Locate the cell with the specified text and output its (x, y) center coordinate. 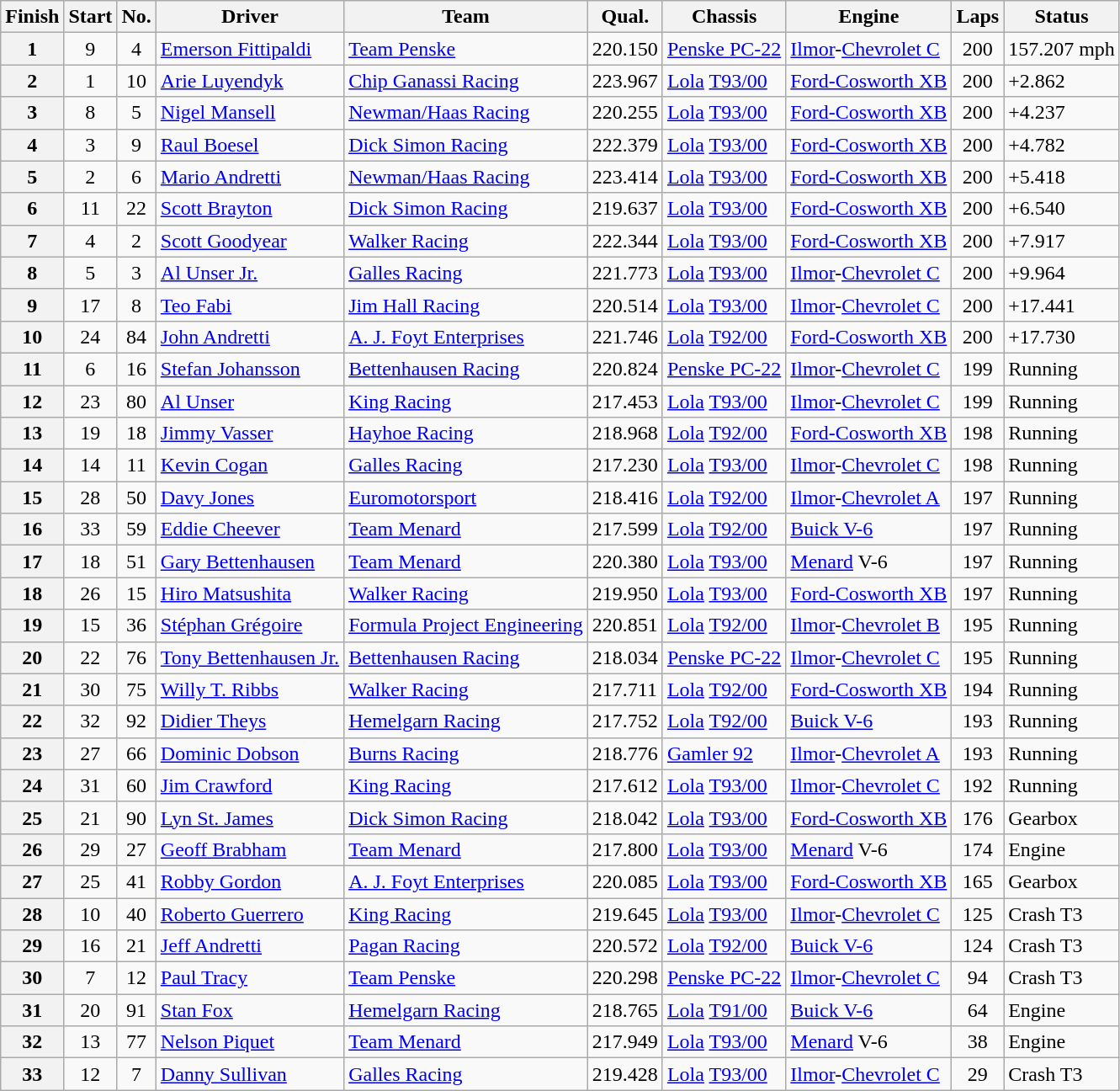
+5.418 (1062, 177)
219.645 (624, 913)
219.428 (624, 1074)
218.042 (624, 817)
Jim Hall Racing (466, 305)
+2.862 (1062, 81)
221.746 (624, 337)
Paul Tracy (249, 978)
64 (978, 1010)
220.824 (624, 369)
218.776 (624, 753)
50 (136, 498)
217.949 (624, 1042)
Stéphan Grégoire (249, 625)
77 (136, 1042)
124 (978, 946)
Al Unser (249, 402)
Driver (249, 17)
51 (136, 561)
Teo Fabi (249, 305)
223.967 (624, 81)
Nelson Piquet (249, 1042)
Davy Jones (249, 498)
76 (136, 657)
Hayhoe Racing (466, 434)
41 (136, 881)
217.599 (624, 530)
Qual. (624, 17)
+17.441 (1062, 305)
165 (978, 881)
John Andretti (249, 337)
222.379 (624, 145)
36 (136, 625)
217.752 (624, 721)
Mario Andretti (249, 177)
221.773 (624, 273)
Chassis (724, 17)
59 (136, 530)
38 (978, 1042)
176 (978, 817)
+6.540 (1062, 209)
No. (136, 17)
Jim Crawford (249, 785)
Chip Ganassi Racing (466, 81)
84 (136, 337)
Willy T. Ribbs (249, 689)
75 (136, 689)
60 (136, 785)
219.637 (624, 209)
223.414 (624, 177)
174 (978, 849)
Formula Project Engineering (466, 625)
125 (978, 913)
+9.964 (1062, 273)
194 (978, 689)
220.255 (624, 113)
Robby Gordon (249, 881)
Team (466, 17)
80 (136, 402)
220.298 (624, 978)
Nigel Mansell (249, 113)
Ilmor-Chevrolet B (868, 625)
217.230 (624, 466)
Dominic Dobson (249, 753)
220.085 (624, 881)
Pagan Racing (466, 946)
+4.782 (1062, 145)
Stan Fox (249, 1010)
218.765 (624, 1010)
Arie Luyendyk (249, 81)
217.453 (624, 402)
Stefan Johansson (249, 369)
+7.917 (1062, 241)
Emerson Fittipaldi (249, 49)
Kevin Cogan (249, 466)
92 (136, 721)
Scott Goodyear (249, 241)
91 (136, 1010)
220.572 (624, 946)
Geoff Brabham (249, 849)
Hiro Matsushita (249, 593)
Roberto Guerrero (249, 913)
Start (91, 17)
219.950 (624, 593)
94 (978, 978)
Euromotorsport (466, 498)
218.034 (624, 657)
222.344 (624, 241)
Lola T91/00 (724, 1010)
Tony Bettenhausen Jr. (249, 657)
Gamler 92 (724, 753)
+4.237 (1062, 113)
220.851 (624, 625)
217.612 (624, 785)
220.514 (624, 305)
Gary Bettenhausen (249, 561)
Finish (32, 17)
192 (978, 785)
90 (136, 817)
217.800 (624, 849)
Burns Racing (466, 753)
220.150 (624, 49)
157.207 mph (1062, 49)
Jimmy Vasser (249, 434)
Scott Brayton (249, 209)
Laps (978, 17)
220.380 (624, 561)
Raul Boesel (249, 145)
66 (136, 753)
Jeff Andretti (249, 946)
Al Unser Jr. (249, 273)
218.416 (624, 498)
40 (136, 913)
Eddie Cheever (249, 530)
Danny Sullivan (249, 1074)
Didier Theys (249, 721)
218.968 (624, 434)
Lyn St. James (249, 817)
+17.730 (1062, 337)
217.711 (624, 689)
Status (1062, 17)
